For the text-containing cell, return its midpoint in [X, Y] coordinate format. 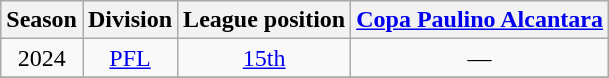
2024 [42, 58]
— [480, 58]
PFL [130, 58]
Season [42, 20]
Copa Paulino Alcantara [480, 20]
15th [264, 58]
League position [264, 20]
Division [130, 20]
